Locate the cell with the specified text and output its (X, Y) center coordinate. 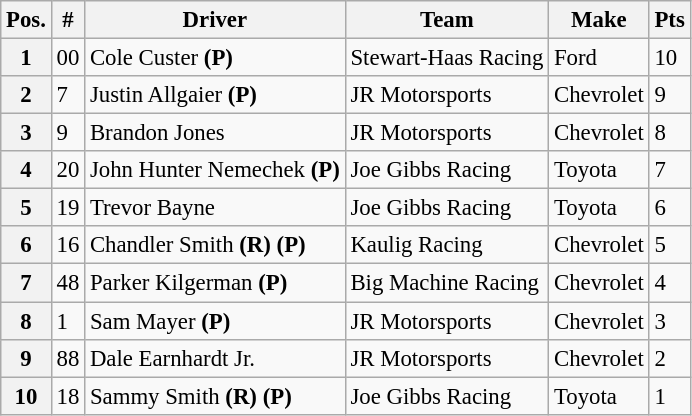
Big Machine Racing (447, 283)
20 (68, 170)
18 (68, 396)
Sammy Smith (R) (P) (216, 396)
Ford (599, 58)
16 (68, 245)
48 (68, 283)
88 (68, 358)
Brandon Jones (216, 133)
Pts (670, 20)
Trevor Bayne (216, 208)
Dale Earnhardt Jr. (216, 358)
Kaulig Racing (447, 245)
Justin Allgaier (P) (216, 95)
Team (447, 20)
Cole Custer (P) (216, 58)
19 (68, 208)
Pos. (26, 20)
John Hunter Nemechek (P) (216, 170)
00 (68, 58)
Chandler Smith (R) (P) (216, 245)
Stewart-Haas Racing (447, 58)
Parker Kilgerman (P) (216, 283)
# (68, 20)
Sam Mayer (P) (216, 321)
Driver (216, 20)
Make (599, 20)
